Determine the [x, y] coordinate at the center of the cell enclosing the given text.  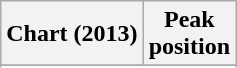
Chart (2013) [72, 34]
Peakposition [189, 34]
